Locate the cell with the specified text and output its (x, y) center coordinate. 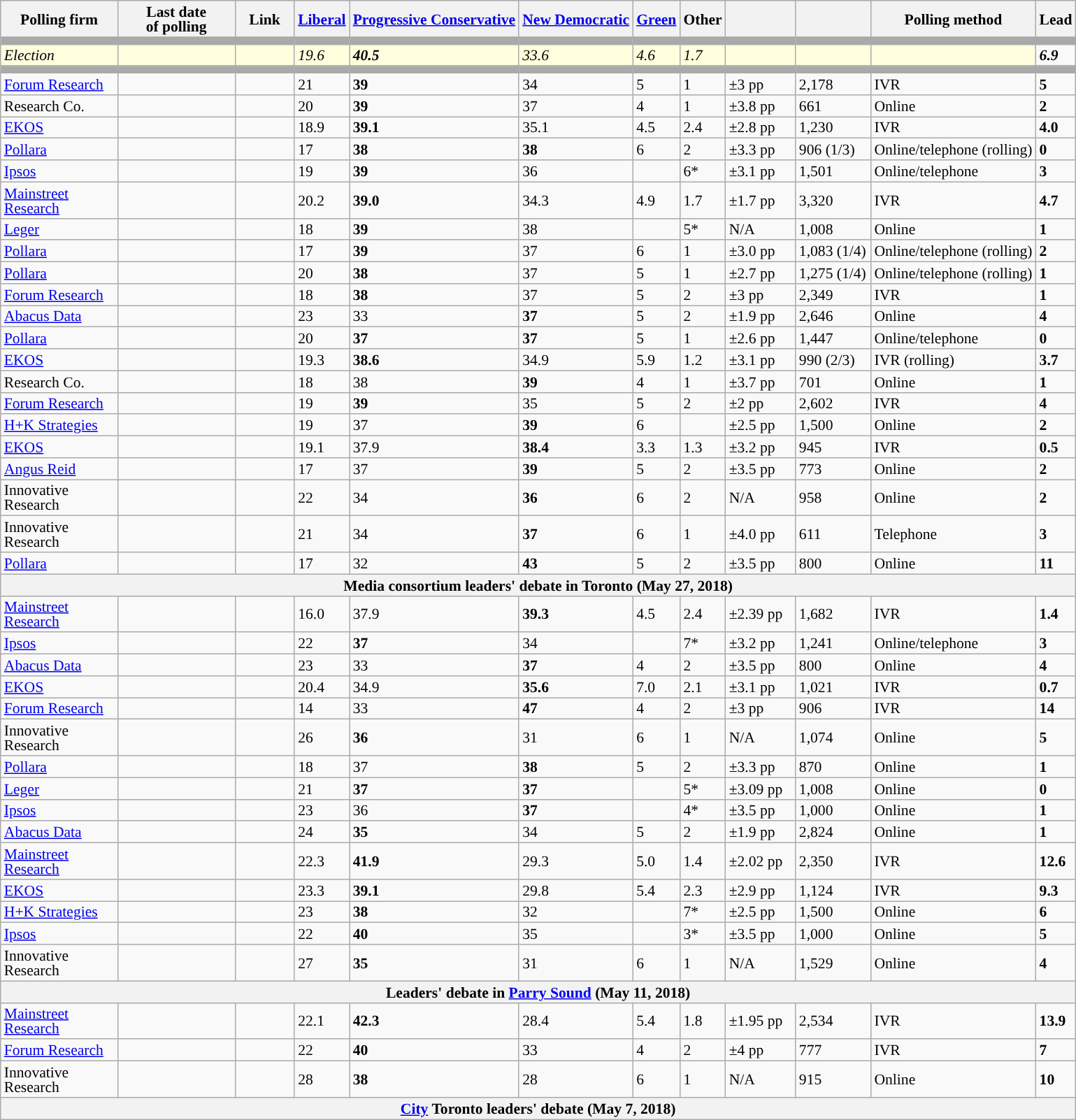
915 (833, 1079)
1,529 (833, 963)
20.2 (322, 200)
29.3 (576, 861)
IVR (rolling) (953, 359)
4.9 (656, 200)
12.6 (1056, 861)
42.3 (435, 1021)
43 (576, 563)
6* (702, 171)
7.0 (656, 687)
4.7 (1056, 200)
990 (2/3) (833, 359)
39.3 (576, 614)
10 (1056, 1079)
28.4 (576, 1021)
34.3 (576, 200)
1,124 (833, 891)
0.5 (1056, 447)
7 (1056, 1050)
29.8 (576, 891)
±4 pp (761, 1050)
±3.0 pp (761, 252)
±3.8 pp (761, 106)
±1.7 pp (761, 200)
Progressive Conservative (435, 19)
±2.02 pp (761, 861)
2,178 (833, 84)
5.9 (656, 359)
Other (702, 19)
Election (59, 55)
773 (833, 468)
20.4 (322, 687)
±2 pp (761, 403)
±2.9 pp (761, 891)
±4.0 pp (761, 534)
24 (322, 832)
701 (833, 382)
1,501 (833, 171)
2.1 (702, 687)
22.1 (322, 1021)
38.6 (435, 359)
2,602 (833, 403)
40.5 (435, 55)
26 (322, 738)
27 (322, 963)
Leaders' debate in Parry Sound (May 11, 2018) (538, 991)
19.3 (322, 359)
1,241 (833, 643)
870 (833, 766)
Polling method (953, 19)
22.3 (322, 861)
39.0 (435, 200)
0.7 (1056, 687)
47 (576, 709)
2,350 (833, 861)
1,230 (833, 127)
906 (833, 709)
35.6 (576, 687)
±3.7 pp (761, 382)
11 (1056, 563)
1,682 (833, 614)
2,534 (833, 1021)
1.2 (702, 359)
±2.7 pp (761, 273)
1,083 (1/4) (833, 252)
13.9 (1056, 1021)
19.1 (322, 447)
4.6 (656, 55)
Green (656, 19)
4.0 (1056, 127)
2,824 (833, 832)
1,074 (833, 738)
611 (833, 534)
2,349 (833, 295)
Angus Reid (59, 468)
Lead (1056, 19)
2,646 (833, 316)
23.3 (322, 891)
19.6 (322, 55)
Link (264, 19)
9.3 (1056, 891)
1,275 (1/4) (833, 273)
1.8 (702, 1021)
41.9 (435, 861)
Liberal (322, 19)
33.6 (576, 55)
6.9 (1056, 55)
945 (833, 447)
35.1 (576, 127)
3.7 (1056, 359)
661 (833, 106)
5.0 (656, 861)
3,320 (833, 200)
3.3 (656, 447)
±2.8 pp (761, 127)
±2.6 pp (761, 338)
Polling firm (59, 19)
16.0 (322, 614)
1,447 (833, 338)
Telephone (953, 534)
906 (1/3) (833, 150)
±1.95 pp (761, 1021)
1,021 (833, 687)
958 (833, 498)
1.3 (702, 447)
±2.39 pp (761, 614)
3* (702, 934)
4* (702, 810)
New Democratic (576, 19)
City Toronto leaders' debate (May 7, 2018) (538, 1109)
Last dateof polling (176, 19)
±3.09 pp (761, 789)
777 (833, 1050)
2.3 (702, 891)
18.9 (322, 127)
Media consortium leaders' debate in Toronto (May 27, 2018) (538, 584)
38.4 (576, 447)
